Return (X, Y) of the center of cell containing provided text 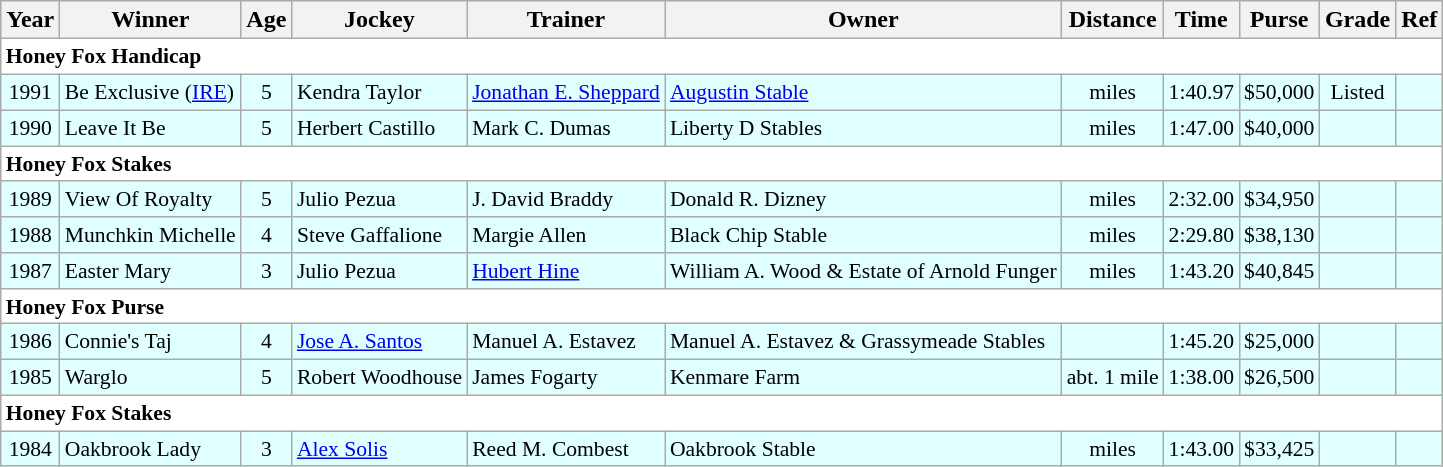
$40,845 (1279, 271)
1:47.00 (1202, 128)
Kendra Taylor (380, 92)
1985 (30, 377)
1:40.97 (1202, 92)
$25,000 (1279, 342)
1:38.00 (1202, 377)
Year (30, 20)
William A. Wood & Estate of Arnold Funger (864, 271)
Honey Fox Purse (722, 306)
Ref (1420, 20)
Easter Mary (150, 271)
1990 (30, 128)
$38,130 (1279, 235)
Be Exclusive (IRE) (150, 92)
$50,000 (1279, 92)
$34,950 (1279, 199)
Grade (1357, 20)
Owner (864, 20)
Steve Gaffalione (380, 235)
Herbert Castillo (380, 128)
1:45.20 (1202, 342)
James Fogarty (566, 377)
View Of Royalty (150, 199)
Jose A. Santos (380, 342)
Winner (150, 20)
Margie Allen (566, 235)
Manuel A. Estavez (566, 342)
Mark C. Dumas (566, 128)
Time (1202, 20)
Leave It Be (150, 128)
Donald R. Dizney (864, 199)
1987 (30, 271)
1991 (30, 92)
abt. 1 mile (1113, 377)
$33,425 (1279, 449)
Jonathan E. Sheppard (566, 92)
Connie's Taj (150, 342)
1988 (30, 235)
J. David Braddy (566, 199)
Kenmare Farm (864, 377)
Oakbrook Lady (150, 449)
Purse (1279, 20)
Reed M. Combest (566, 449)
Age (266, 20)
Augustin Stable (864, 92)
2:32.00 (1202, 199)
Honey Fox Handicap (722, 57)
1:43.20 (1202, 271)
1986 (30, 342)
Listed (1357, 92)
1989 (30, 199)
1:43.00 (1202, 449)
Oakbrook Stable (864, 449)
$26,500 (1279, 377)
Alex Solis (380, 449)
Hubert Hine (566, 271)
Warglo (150, 377)
Trainer (566, 20)
Robert Woodhouse (380, 377)
Munchkin Michelle (150, 235)
1984 (30, 449)
Liberty D Stables (864, 128)
$40,000 (1279, 128)
Manuel A. Estavez & Grassymeade Stables (864, 342)
Black Chip Stable (864, 235)
2:29.80 (1202, 235)
Distance (1113, 20)
Jockey (380, 20)
